Search for the cell housing the specified text and yield its (X, Y) center coordinate. 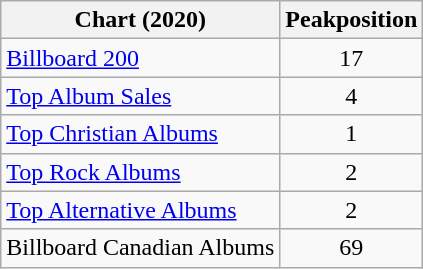
Top Christian Albums (140, 134)
Billboard 200 (140, 58)
1 (352, 134)
69 (352, 248)
Top Album Sales (140, 96)
Billboard Canadian Albums (140, 248)
17 (352, 58)
Top Alternative Albums (140, 210)
Top Rock Albums (140, 172)
Peakposition (352, 20)
4 (352, 96)
Chart (2020) (140, 20)
